Capture the cell that displays the provided text and extract its (x, y) central coordinate. 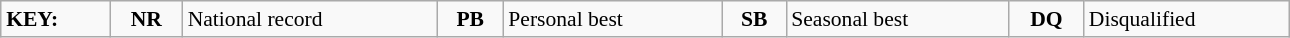
Disqualified (1186, 19)
National record (310, 19)
DQ (1046, 19)
PB (470, 19)
Personal best (612, 19)
NR (146, 19)
KEY: (56, 19)
SB (754, 19)
Seasonal best (898, 19)
